From the cell containing the given text, extract its center point as [X, Y] coordinate. 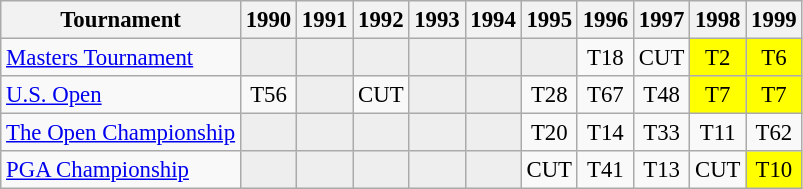
1991 [325, 20]
1992 [381, 20]
1995 [549, 20]
T48 [661, 95]
The Open Championship [121, 133]
T62 [774, 133]
PGA Championship [121, 170]
Masters Tournament [121, 58]
1994 [493, 20]
T41 [605, 170]
1998 [718, 20]
1990 [268, 20]
T2 [718, 58]
T18 [605, 58]
T33 [661, 133]
Tournament [121, 20]
T6 [774, 58]
1996 [605, 20]
U.S. Open [121, 95]
T13 [661, 170]
T56 [268, 95]
1997 [661, 20]
T10 [774, 170]
T67 [605, 95]
T11 [718, 133]
1999 [774, 20]
1993 [437, 20]
T14 [605, 133]
T20 [549, 133]
T28 [549, 95]
